Return the (x, y) coordinate for the center point of the cell that contains the specified text.  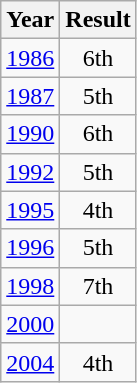
2000 (30, 324)
1992 (30, 172)
1987 (30, 96)
1995 (30, 210)
1998 (30, 286)
Result (98, 20)
2004 (30, 362)
1990 (30, 134)
1986 (30, 58)
Year (30, 20)
1996 (30, 248)
7th (98, 286)
